Locate the cell with the specified text and output its [x, y] center coordinate. 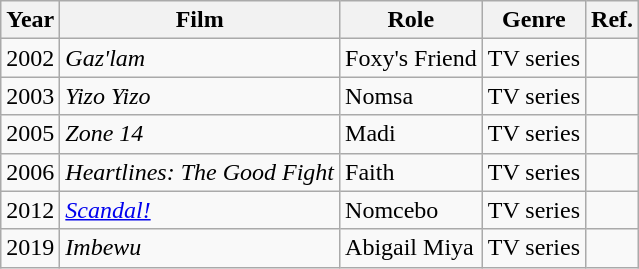
2002 [30, 58]
Yizo Yizo [200, 96]
2005 [30, 134]
Zone 14 [200, 134]
Ref. [612, 20]
Foxy's Friend [412, 58]
Heartlines: The Good Fight [200, 172]
Imbewu [200, 248]
Nomsa [412, 96]
Nomcebo [412, 210]
Genre [534, 20]
2019 [30, 248]
2003 [30, 96]
2006 [30, 172]
Year [30, 20]
Madi [412, 134]
Film [200, 20]
Scandal! [200, 210]
Gaz'lam [200, 58]
Role [412, 20]
Faith [412, 172]
2012 [30, 210]
Abigail Miya [412, 248]
